Capture the cell that displays the provided text and extract its [x, y] central coordinate. 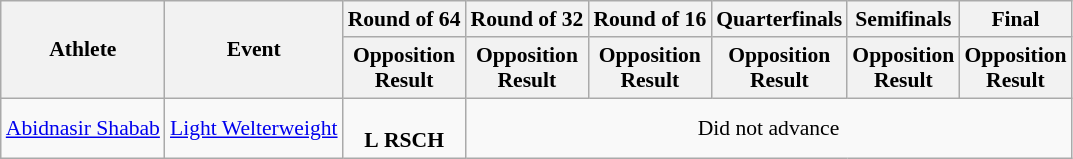
Athlete [83, 50]
Did not advance [768, 128]
Quarterfinals [779, 19]
Semifinals [903, 19]
Event [254, 50]
Final [1015, 19]
Abidnasir Shabab [83, 128]
Round of 16 [650, 19]
Round of 32 [526, 19]
Round of 64 [404, 19]
Light Welterweight [254, 128]
L RSCH [404, 128]
